Extract the (X, Y) coordinate from the center of the cell holding the provided text.  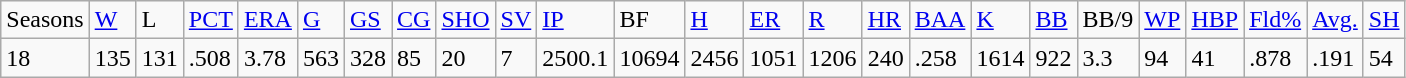
ERA (268, 20)
BAA (940, 20)
94 (1162, 58)
.258 (940, 58)
18 (45, 58)
SV (516, 20)
2456 (714, 58)
H (714, 20)
85 (414, 58)
Avg. (1336, 20)
240 (886, 58)
Fld% (1276, 20)
922 (1054, 58)
54 (1384, 58)
1206 (832, 58)
ER (774, 20)
20 (466, 58)
131 (160, 58)
IP (576, 20)
HBP (1215, 20)
G (320, 20)
135 (112, 58)
1614 (1000, 58)
7 (516, 58)
1051 (774, 58)
BB/9 (1108, 20)
328 (368, 58)
HR (886, 20)
3.3 (1108, 58)
W (112, 20)
WP (1162, 20)
K (1000, 20)
10694 (650, 58)
BB (1054, 20)
CG (414, 20)
GS (368, 20)
3.78 (268, 58)
41 (1215, 58)
.191 (1336, 58)
.508 (210, 58)
.878 (1276, 58)
R (832, 20)
SHO (466, 20)
PCT (210, 20)
2500.1 (576, 58)
BF (650, 20)
SH (1384, 20)
L (160, 20)
563 (320, 58)
Seasons (45, 20)
